For the text-containing cell, return its midpoint in [x, y] coordinate format. 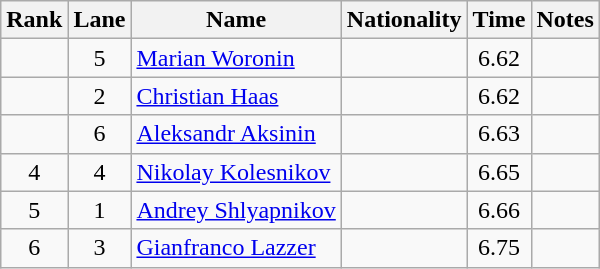
2 [100, 96]
Name [236, 20]
6.63 [499, 134]
Lane [100, 20]
Aleksandr Aksinin [236, 134]
Nationality [404, 20]
Christian Haas [236, 96]
1 [100, 210]
Andrey Shlyapnikov [236, 210]
Rank [34, 20]
Time [499, 20]
6.66 [499, 210]
3 [100, 248]
6.65 [499, 172]
6.75 [499, 248]
Marian Woronin [236, 58]
Notes [565, 20]
Gianfranco Lazzer [236, 248]
Nikolay Kolesnikov [236, 172]
